Locate the cell with the specified text and output its (x, y) center coordinate. 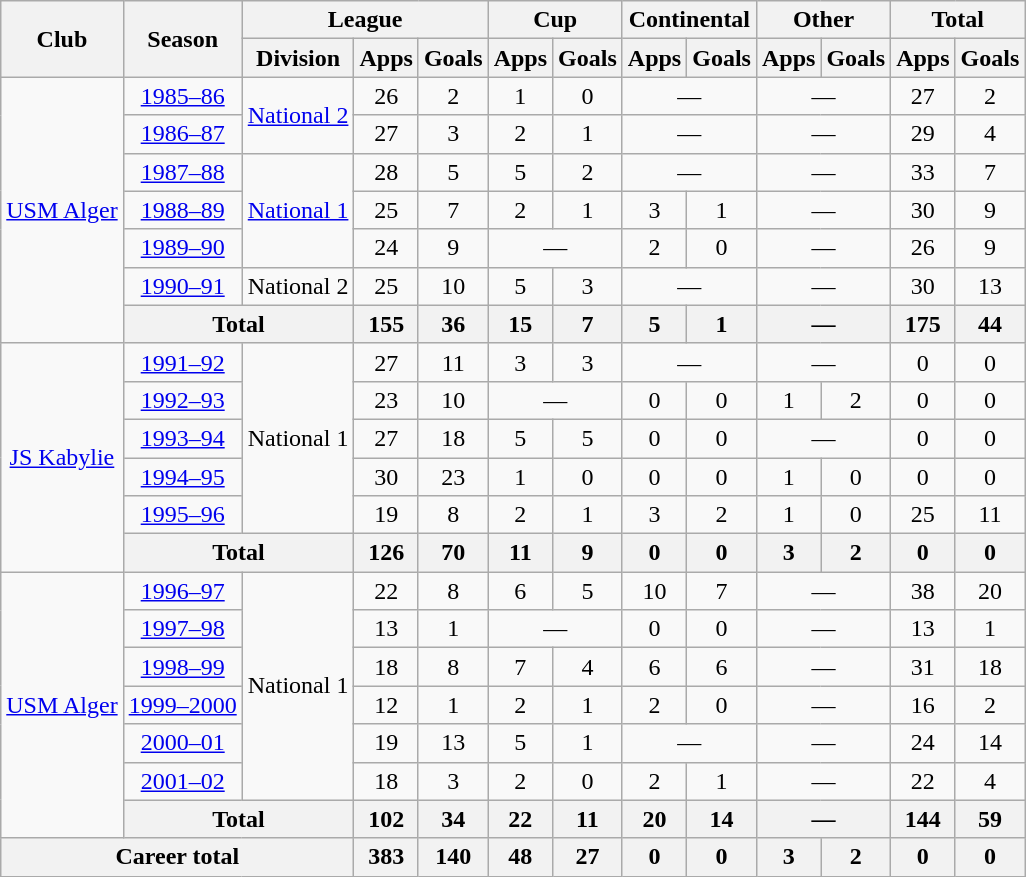
1993–94 (182, 438)
1986–87 (182, 134)
33 (923, 172)
1997–98 (182, 629)
102 (386, 819)
1998–99 (182, 667)
Other (823, 20)
1990–91 (182, 286)
44 (990, 324)
155 (386, 324)
1994–95 (182, 477)
League (365, 20)
12 (386, 705)
1985–86 (182, 96)
383 (386, 857)
1995–96 (182, 515)
1996–97 (182, 591)
15 (520, 324)
28 (386, 172)
126 (386, 553)
36 (453, 324)
175 (923, 324)
Division (298, 58)
Club (62, 39)
1992–93 (182, 400)
2001–02 (182, 781)
144 (923, 819)
31 (923, 667)
Season (182, 39)
Cup (555, 20)
70 (453, 553)
1989–90 (182, 248)
1991–92 (182, 362)
29 (923, 134)
59 (990, 819)
38 (923, 591)
140 (453, 857)
16 (923, 705)
Continental (689, 20)
Career total (178, 857)
1987–88 (182, 172)
1999–2000 (182, 705)
JS Kabylie (62, 457)
34 (453, 819)
1988–89 (182, 210)
48 (520, 857)
2000–01 (182, 743)
